Identify which cell holds the provided text, then report its (x, y) central coordinate. 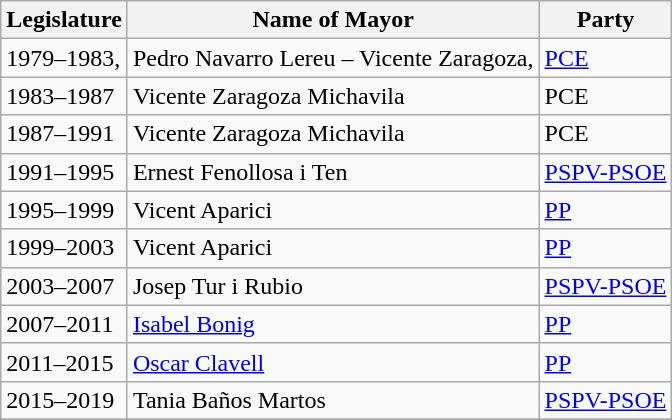
Pedro Navarro Lereu – Vicente Zaragoza, (333, 58)
Name of Mayor (333, 20)
1987–1991 (64, 134)
2003–2007 (64, 286)
1999–2003 (64, 248)
1979–1983, (64, 58)
Josep Tur i Rubio (333, 286)
Ernest Fenollosa i Ten (333, 172)
1983–1987 (64, 96)
1991–1995 (64, 172)
Isabel Bonig (333, 324)
Oscar Clavell (333, 362)
Party (606, 20)
2007–2011 (64, 324)
1995–1999 (64, 210)
2015–2019 (64, 400)
2011–2015 (64, 362)
Legislature (64, 20)
Tania Baños Martos (333, 400)
